Output the [X, Y] coordinate of the center of the cell containing the given text.  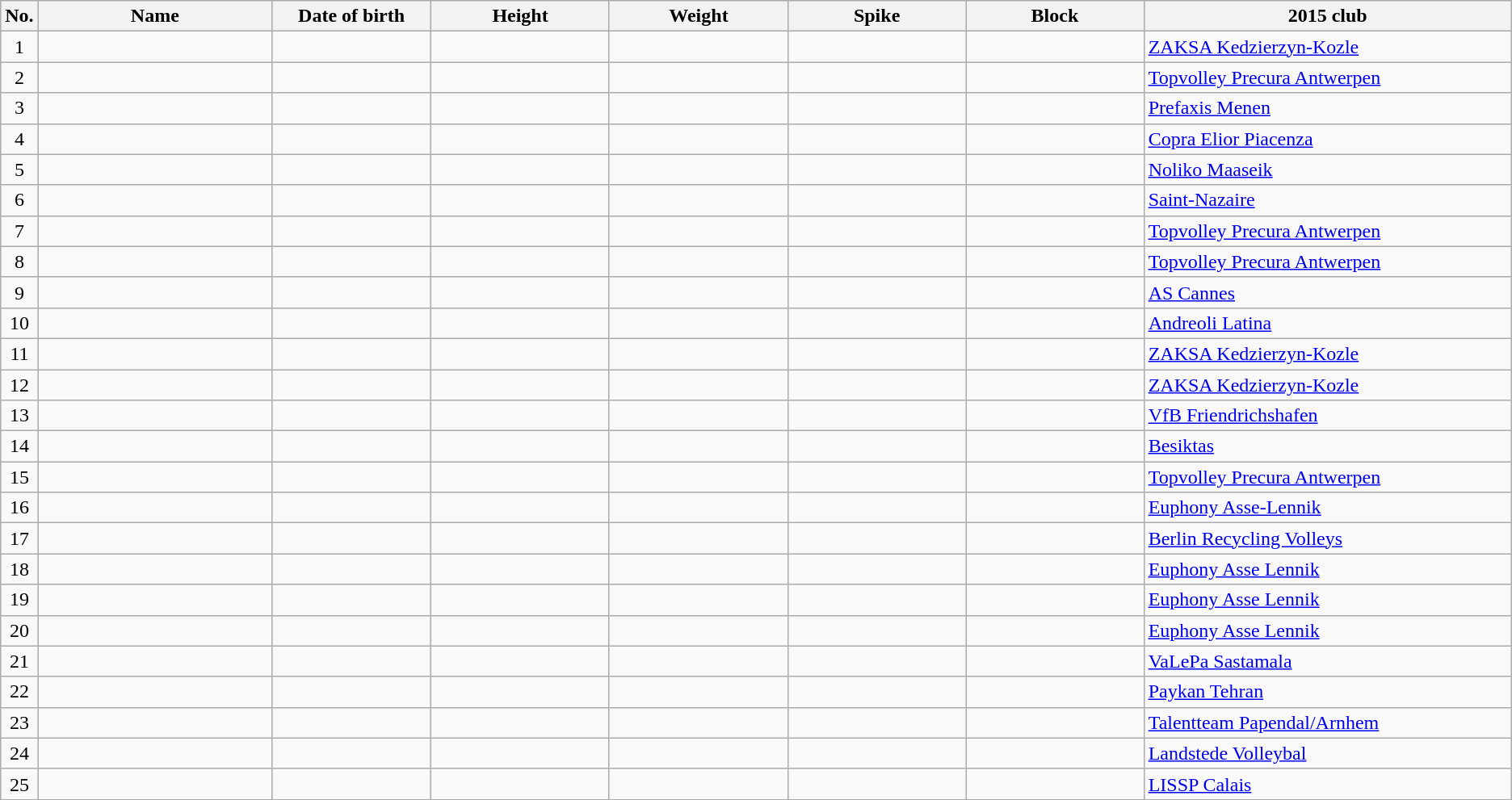
4 [19, 139]
Copra Elior Piacenza [1328, 139]
VaLePa Sastamala [1328, 661]
Besiktas [1328, 446]
19 [19, 600]
Date of birth [352, 16]
No. [19, 16]
Andreoli Latina [1328, 323]
8 [19, 262]
Landstede Volleybal [1328, 753]
24 [19, 753]
Height [520, 16]
Weight [698, 16]
VfB Friendrichshafen [1328, 416]
Noliko Maaseik [1328, 170]
2015 club [1328, 16]
21 [19, 661]
11 [19, 354]
22 [19, 692]
Paykan Tehran [1328, 692]
1 [19, 47]
Block [1055, 16]
23 [19, 723]
Name [155, 16]
Saint-Nazaire [1328, 200]
14 [19, 446]
20 [19, 630]
9 [19, 292]
LISSP Calais [1328, 784]
12 [19, 385]
18 [19, 569]
Euphony Asse-Lennik [1328, 508]
10 [19, 323]
16 [19, 508]
13 [19, 416]
25 [19, 784]
Talentteam Papendal/Arnhem [1328, 723]
2 [19, 77]
Berlin Recycling Volleys [1328, 538]
17 [19, 538]
7 [19, 231]
3 [19, 108]
Prefaxis Menen [1328, 108]
AS Cannes [1328, 292]
5 [19, 170]
Spike [876, 16]
15 [19, 477]
6 [19, 200]
